Return the (x, y) coordinate for the center point of the cell that contains the specified text.  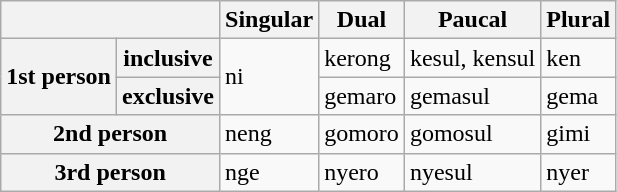
1st person (59, 77)
Paucal (472, 20)
Singular (270, 20)
gomosul (472, 134)
kerong (362, 58)
exclusive (168, 96)
gemasul (472, 96)
ken (578, 58)
gimi (578, 134)
ni (270, 77)
Dual (362, 20)
Plural (578, 20)
gomoro (362, 134)
neng (270, 134)
gemaro (362, 96)
nyer (578, 172)
kesul, kensul (472, 58)
nge (270, 172)
3rd person (110, 172)
nyero (362, 172)
nyesul (472, 172)
inclusive (168, 58)
2nd person (110, 134)
gema (578, 96)
